Scan for the cell matching the given text and deliver its (X, Y) coordinate at center. 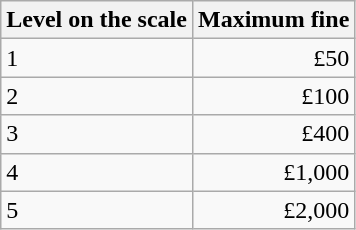
£1,000 (273, 172)
£2,000 (273, 210)
£100 (273, 96)
£400 (273, 134)
Level on the scale (97, 20)
Maximum fine (273, 20)
£50 (273, 58)
5 (97, 210)
1 (97, 58)
3 (97, 134)
2 (97, 96)
4 (97, 172)
